For the text-containing cell, return its midpoint in (X, Y) coordinate format. 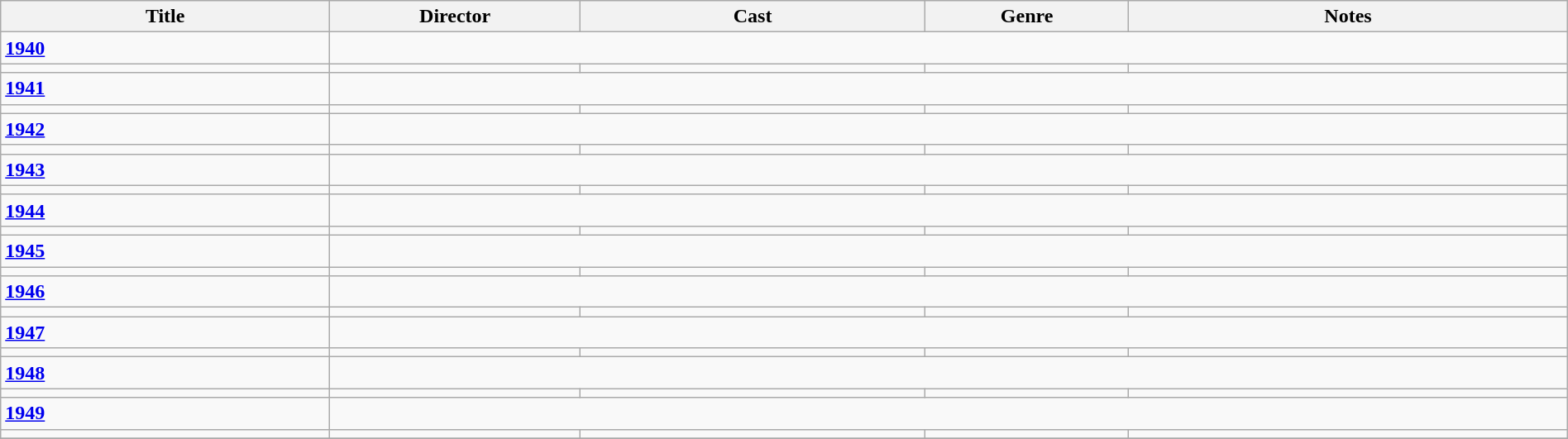
1946 (165, 292)
Genre (1026, 17)
1949 (165, 413)
Director (455, 17)
1948 (165, 373)
Notes (1348, 17)
1944 (165, 210)
Title (165, 17)
1941 (165, 88)
Cast (753, 17)
1943 (165, 169)
1947 (165, 332)
1945 (165, 251)
1940 (165, 48)
1942 (165, 129)
